Return the (x, y) coordinate for the center point of the cell that contains the specified text.  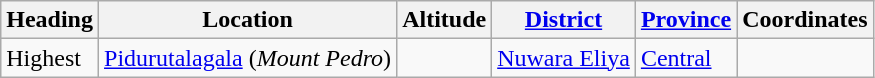
Altitude (444, 20)
District (564, 20)
Highest (50, 58)
Heading (50, 20)
Province (686, 20)
Central (686, 58)
Nuwara Eliya (564, 58)
Location (248, 20)
Pidurutalagala (Mount Pedro) (248, 58)
Coordinates (805, 20)
